Identify which cell holds the provided text, then report its [x, y] central coordinate. 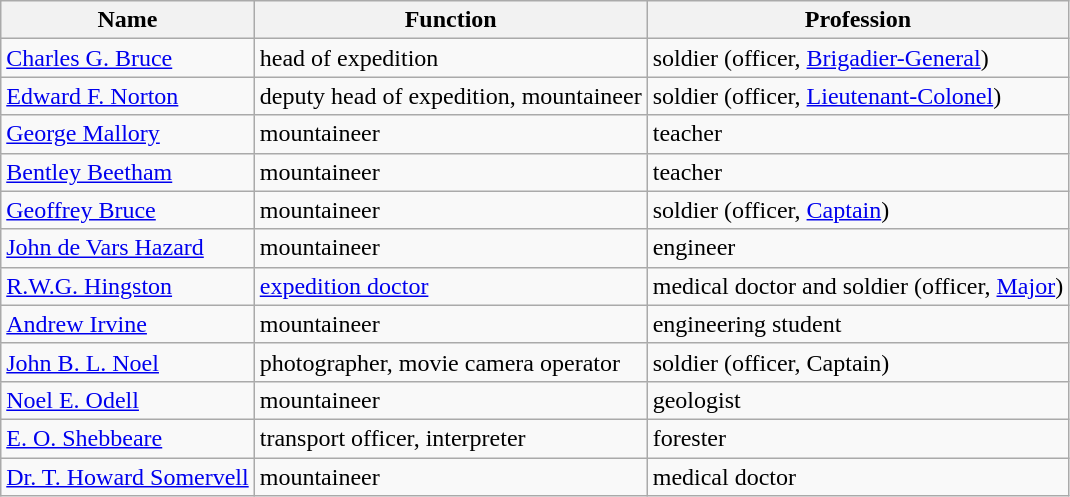
photographer, movie camera operator [450, 362]
Charles G. Bruce [128, 58]
John B. L. Noel [128, 362]
forester [858, 438]
Name [128, 20]
geologist [858, 400]
head of expedition [450, 58]
John de Vars Hazard [128, 248]
transport officer, interpreter [450, 438]
George Mallory [128, 134]
Function [450, 20]
soldier (officer, Lieutenant-Colonel) [858, 96]
medical doctor and soldier (officer, Major) [858, 286]
engineering student [858, 324]
Dr. T. Howard Somervell [128, 477]
R.W.G. Hingston [128, 286]
Profession [858, 20]
deputy head of expedition, mountaineer [450, 96]
Edward F. Norton [128, 96]
expedition doctor [450, 286]
E. O. Shebbeare [128, 438]
medical doctor [858, 477]
Geoffrey Bruce [128, 210]
Bentley Beetham [128, 172]
soldier (officer, Brigadier-General) [858, 58]
Noel E. Odell [128, 400]
Andrew Irvine [128, 324]
engineer [858, 248]
